Determine the (X, Y) coordinate at the center of the cell enclosing the given text.  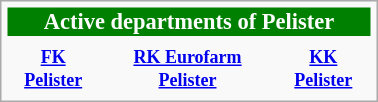
FK Pelister (53, 70)
KK Pelister (324, 70)
Active departments of Pelister (189, 22)
RK Eurofarm Pelister (188, 70)
